Pinpoint the cell where the given text exists, returning its (x, y) midpoint coordinate. 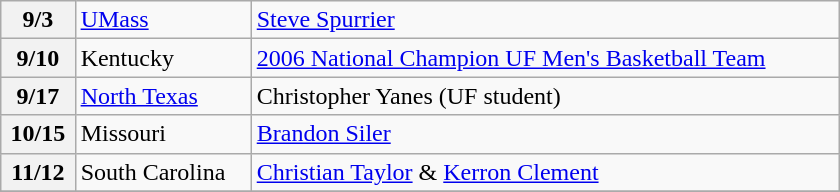
UMass (163, 20)
Christian Taylor & Kerron Clement (545, 172)
Brandon Siler (545, 134)
Christopher Yanes (UF student) (545, 96)
9/3 (38, 20)
Steve Spurrier (545, 20)
Kentucky (163, 58)
South Carolina (163, 172)
North Texas (163, 96)
11/12 (38, 172)
10/15 (38, 134)
Missouri (163, 134)
9/17 (38, 96)
9/10 (38, 58)
2006 National Champion UF Men's Basketball Team (545, 58)
